Search for the cell housing the specified text and yield its [x, y] center coordinate. 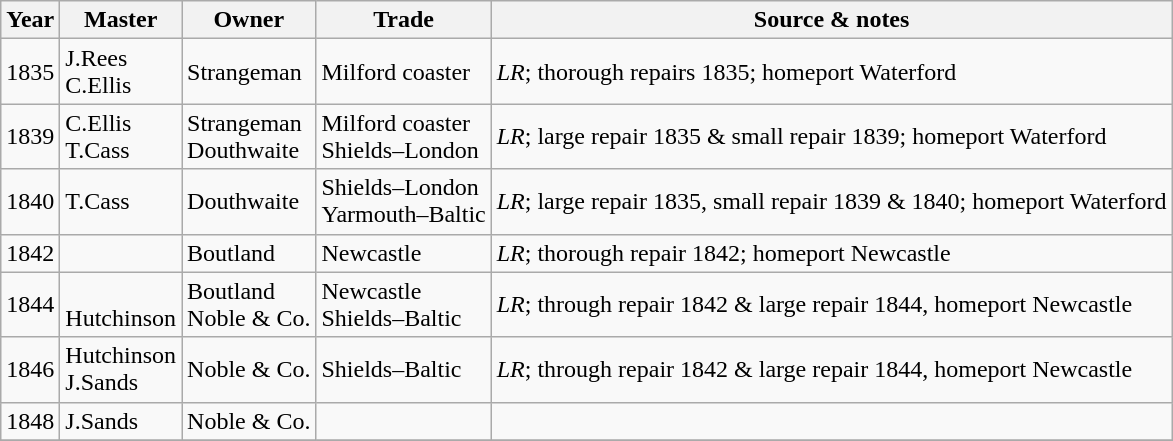
HutchinsonJ.Sands [121, 370]
LR; large repair 1835, small repair 1839 & 1840; homeport Waterford [832, 202]
StrangemanDouthwaite [249, 136]
Boutland [249, 253]
Strangeman [249, 72]
1844 [30, 304]
Master [121, 20]
J.Sands [121, 421]
Shields–Baltic [404, 370]
J.ReesC.Ellis [121, 72]
Trade [404, 20]
Shields–LondonYarmouth–Baltic [404, 202]
1835 [30, 72]
Milford coasterShields–London [404, 136]
Newcastle [404, 253]
1839 [30, 136]
T.Cass [121, 202]
1848 [30, 421]
LR; thorough repair 1842; homeport Newcastle [832, 253]
BoutlandNoble & Co. [249, 304]
Hutchinson [121, 304]
1846 [30, 370]
Owner [249, 20]
LR; large repair 1835 & small repair 1839; homeport Waterford [832, 136]
Source & notes [832, 20]
1842 [30, 253]
1840 [30, 202]
Milford coaster [404, 72]
C.EllisT.Cass [121, 136]
Year [30, 20]
NewcastleShields–Baltic [404, 304]
Douthwaite [249, 202]
LR; thorough repairs 1835; homeport Waterford [832, 72]
